Detect which cell encompasses the target text, then output its [x, y] center coordinate. 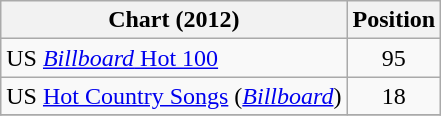
US Hot Country Songs (Billboard) [174, 96]
US Billboard Hot 100 [174, 58]
Position [394, 20]
95 [394, 58]
18 [394, 96]
Chart (2012) [174, 20]
